Determine the [X, Y] coordinate at the center of the cell enclosing the given text.  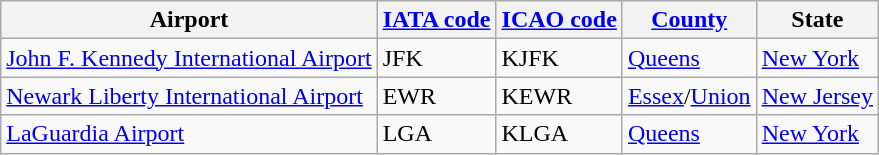
ICAO code [559, 20]
KEWR [559, 96]
LaGuardia Airport [189, 134]
EWR [436, 96]
Airport [189, 20]
State [817, 20]
County [689, 20]
JFK [436, 58]
Essex/Union [689, 96]
New Jersey [817, 96]
LGA [436, 134]
Newark Liberty International Airport [189, 96]
KLGA [559, 134]
IATA code [436, 20]
KJFK [559, 58]
John F. Kennedy International Airport [189, 58]
